Find where the given text appears and provide that cell's center as [X, Y] coordinate. 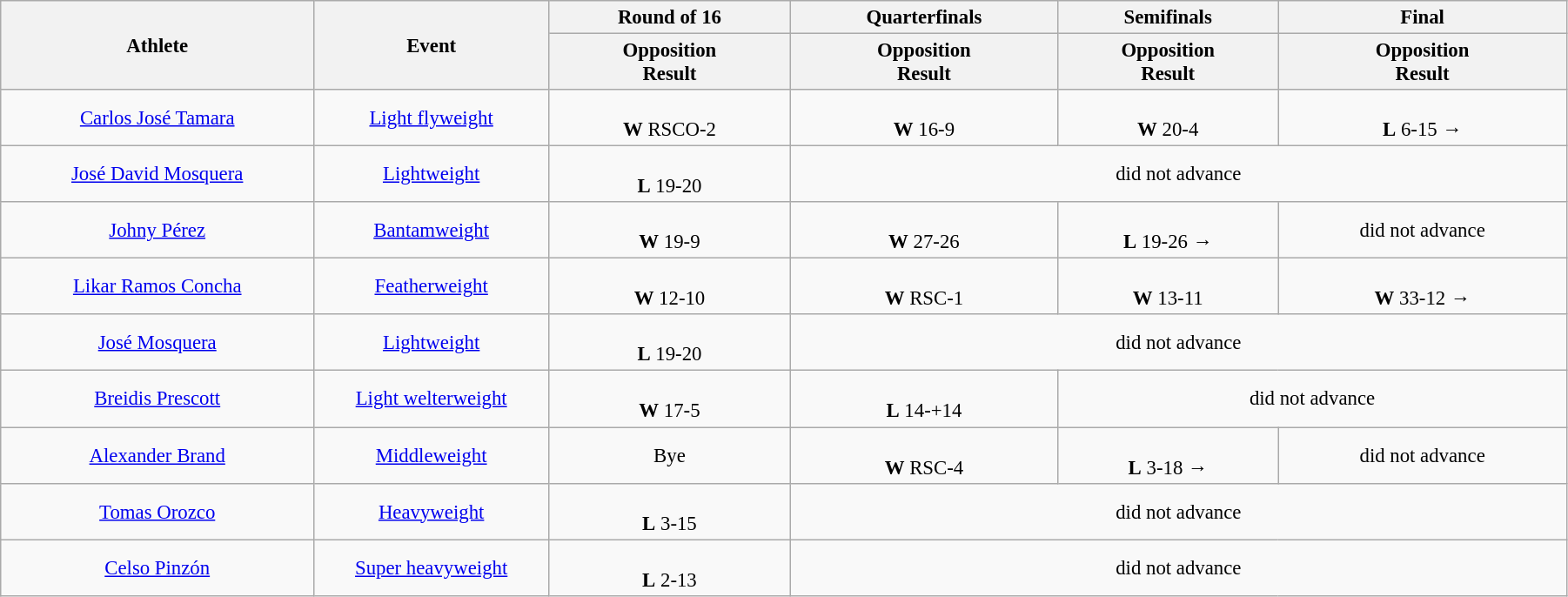
L 14-+14 [924, 399]
José David Mosquera [157, 174]
Light flyweight [432, 118]
Semifinals [1168, 17]
Light welterweight [432, 399]
Carlos José Tamara [157, 118]
W 19-9 [670, 230]
Likar Ramos Concha [157, 287]
Athlete [157, 45]
L 2-13 [670, 567]
W 33-12 → [1423, 287]
Event [432, 45]
L 3-18 → [1168, 456]
L 19-26 → [1168, 230]
Featherweight [432, 287]
W 16-9 [924, 118]
W 20-4 [1168, 118]
Quarterfinals [924, 17]
Final [1423, 17]
W 13-11 [1168, 287]
W RSC-4 [924, 456]
Super heavyweight [432, 567]
L 6-15 → [1423, 118]
W 17-5 [670, 399]
Round of 16 [670, 17]
L 3-15 [670, 512]
Alexander Brand [157, 456]
Johny Pérez [157, 230]
Tomas Orozco [157, 512]
Bantamweight [432, 230]
W 12-10 [670, 287]
Breidis Prescott [157, 399]
W RSC-1 [924, 287]
Bye [670, 456]
Celso Pinzón [157, 567]
W 27-26 [924, 230]
Heavyweight [432, 512]
Middleweight [432, 456]
W RSCO-2 [670, 118]
José Mosquera [157, 343]
